For the text-containing cell, return its midpoint in [X, Y] coordinate format. 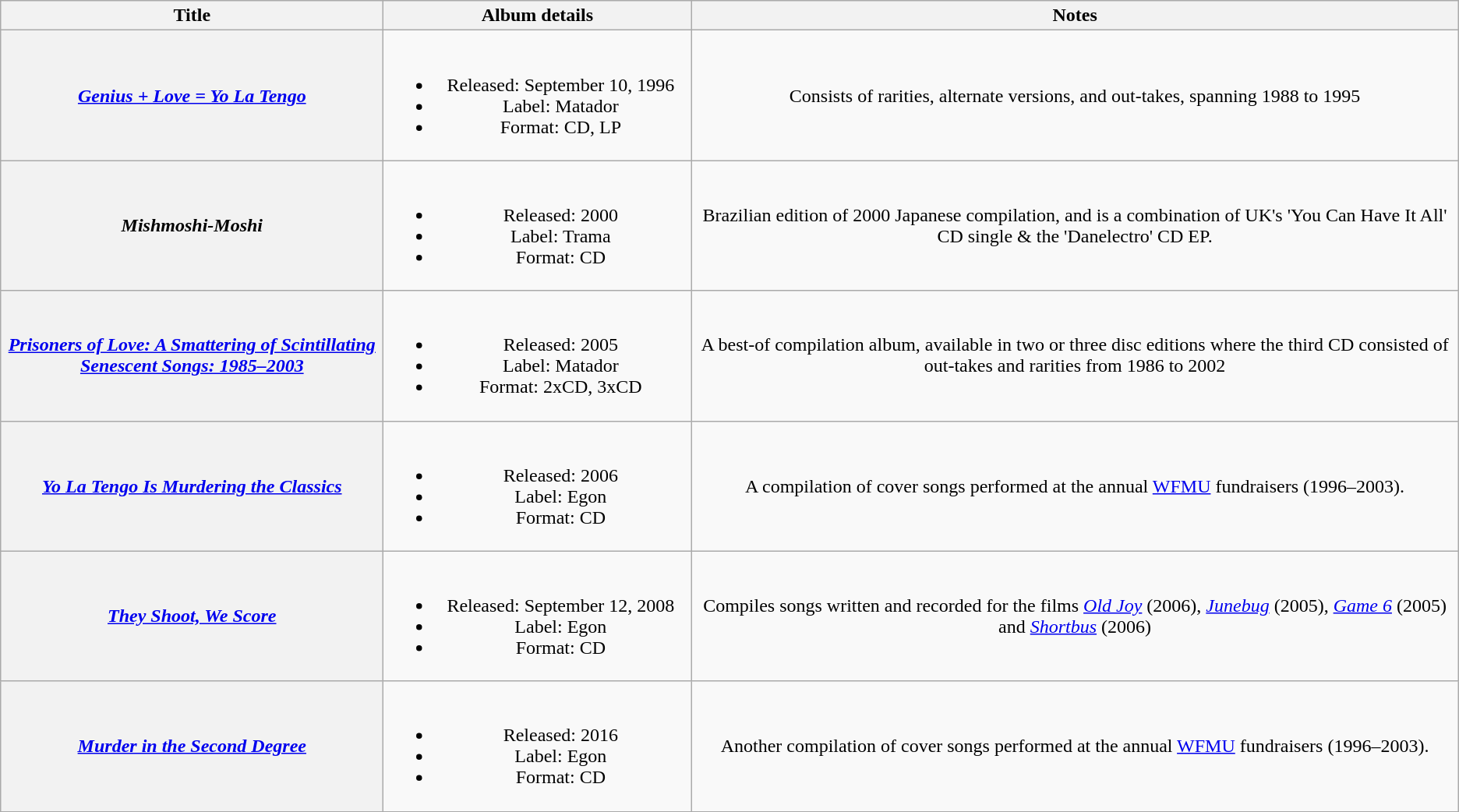
Released: 2006Label: EgonFormat: CD [538, 486]
Album details [538, 16]
Title [192, 16]
They Shoot, We Score [192, 616]
Released: September 12, 2008Label: EgonFormat: CD [538, 616]
Released: September 10, 1996Label: MatadorFormat: CD, LP [538, 95]
Notes [1075, 16]
Murder in the Second Degree [192, 747]
A best-of compilation album, available in two or three disc editions where the third CD consisted of out-takes and rarities from 1986 to 2002 [1075, 355]
Yo La Tengo Is Murdering the Classics [192, 486]
Consists of rarities, alternate versions, and out-takes, spanning 1988 to 1995 [1075, 95]
A compilation of cover songs performed at the annual WFMU fundraisers (1996–2003). [1075, 486]
Compiles songs written and recorded for the films Old Joy (2006), Junebug (2005), Game 6 (2005) and Shortbus (2006) [1075, 616]
Genius + Love = Yo La Tengo [192, 95]
Mishmoshi-Moshi [192, 226]
Brazilian edition of 2000 Japanese compilation, and is a combination of UK's 'You Can Have It All' CD single & the 'Danelectro' CD EP. [1075, 226]
Released: 2005Label: MatadorFormat: 2xCD, 3xCD [538, 355]
Released: 2016Label: EgonFormat: CD [538, 747]
Another compilation of cover songs performed at the annual WFMU fundraisers (1996–2003). [1075, 747]
Released: 2000Label: TramaFormat: CD [538, 226]
Prisoners of Love: A Smattering of Scintillating Senescent Songs: 1985–2003 [192, 355]
